Locate the cell with the specified text and output its [X, Y] center coordinate. 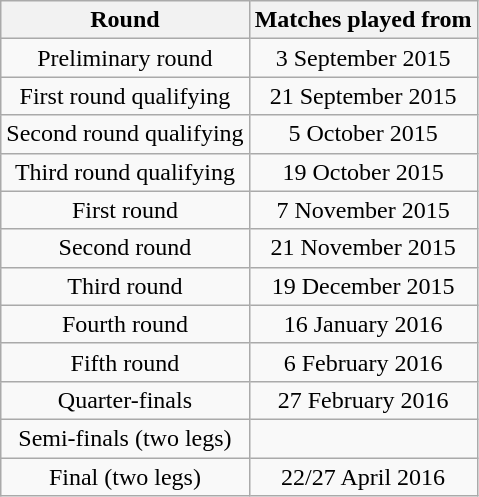
Final (two legs) [125, 477]
Second round [125, 248]
Second round qualifying [125, 134]
Preliminary round [125, 58]
21 November 2015 [363, 248]
27 February 2016 [363, 400]
6 February 2016 [363, 362]
16 January 2016 [363, 324]
Matches played from [363, 20]
3 September 2015 [363, 58]
Third round qualifying [125, 172]
Fifth round [125, 362]
Fourth round [125, 324]
19 October 2015 [363, 172]
First round qualifying [125, 96]
Round [125, 20]
19 December 2015 [363, 286]
Quarter-finals [125, 400]
7 November 2015 [363, 210]
Semi-finals (two legs) [125, 438]
5 October 2015 [363, 134]
First round [125, 210]
22/27 April 2016 [363, 477]
21 September 2015 [363, 96]
Third round [125, 286]
